Return the (x, y) coordinate for the center point of the cell that contains the specified text.  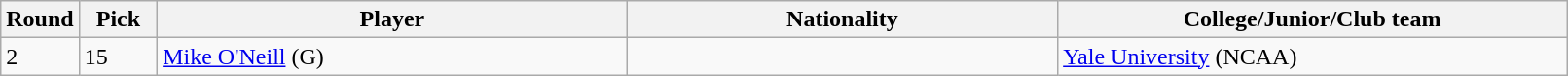
Player (393, 19)
15 (118, 57)
2 (40, 57)
Pick (118, 19)
Nationality (842, 19)
Round (40, 19)
Yale University (NCAA) (1312, 57)
College/Junior/Club team (1312, 19)
Mike O'Neill (G) (393, 57)
